Determine the (x, y) coordinate at the center of the cell enclosing the given text.  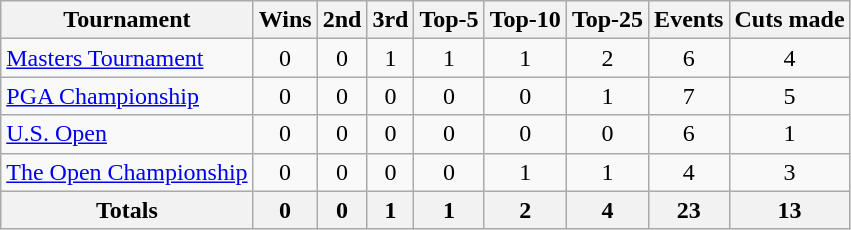
PGA Championship (127, 96)
23 (689, 210)
Top-10 (525, 20)
13 (790, 210)
Wins (285, 20)
U.S. Open (127, 134)
Top-25 (607, 20)
Masters Tournament (127, 58)
The Open Championship (127, 172)
Totals (127, 210)
Tournament (127, 20)
2nd (342, 20)
Cuts made (790, 20)
3rd (390, 20)
Top-5 (449, 20)
3 (790, 172)
7 (689, 96)
Events (689, 20)
5 (790, 96)
